Scan for the cell matching the given text and deliver its (X, Y) coordinate at center. 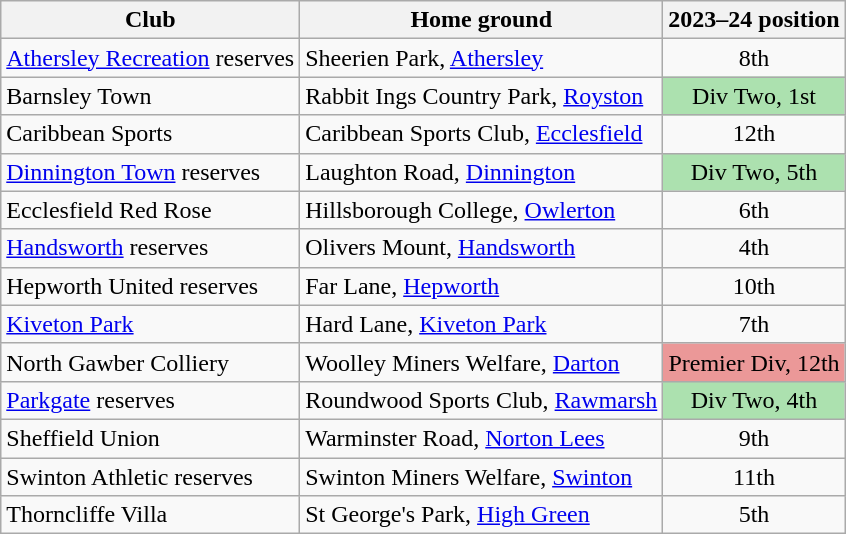
5th (754, 515)
Home ground (482, 20)
Barnsley Town (150, 96)
Handsworth reserves (150, 248)
11th (754, 477)
Hillsborough College, Owlerton (482, 210)
2023–24 position (754, 20)
Kiveton Park (150, 324)
St George's Park, High Green (482, 515)
Rabbit Ings Country Park, Royston (482, 96)
Sheffield Union (150, 438)
Swinton Athletic reserves (150, 477)
Hepworth United reserves (150, 286)
12th (754, 134)
Club (150, 20)
Div Two, 1st (754, 96)
Olivers Mount, Handsworth (482, 248)
Swinton Miners Welfare, Swinton (482, 477)
Dinnington Town reserves (150, 172)
Ecclesfield Red Rose (150, 210)
Thorncliffe Villa (150, 515)
6th (754, 210)
Caribbean Sports (150, 134)
Athersley Recreation reserves (150, 58)
7th (754, 324)
8th (754, 58)
9th (754, 438)
Far Lane, Hepworth (482, 286)
Premier Div, 12th (754, 362)
Div Two, 5th (754, 172)
Woolley Miners Welfare, Darton (482, 362)
Sheerien Park, Athersley (482, 58)
Warminster Road, Norton Lees (482, 438)
4th (754, 248)
10th (754, 286)
Parkgate reserves (150, 400)
Laughton Road, Dinnington (482, 172)
Div Two, 4th (754, 400)
Hard Lane, Kiveton Park (482, 324)
Caribbean Sports Club, Ecclesfield (482, 134)
North Gawber Colliery (150, 362)
Roundwood Sports Club, Rawmarsh (482, 400)
